Return the (x, y) coordinate for the center point of the cell that contains the specified text.  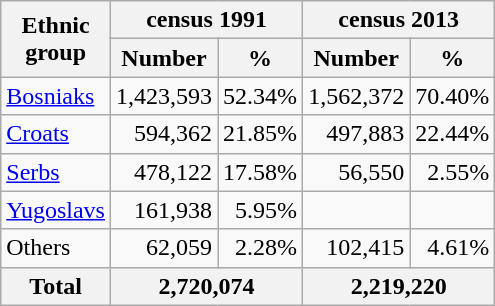
Ethnicgroup (56, 39)
17.58% (260, 172)
Yugoslavs (56, 210)
56,550 (356, 172)
Others (56, 248)
102,415 (356, 248)
2,219,220 (399, 286)
2.28% (260, 248)
5.95% (260, 210)
1,562,372 (356, 96)
70.40% (452, 96)
Bosniaks (56, 96)
62,059 (164, 248)
594,362 (164, 134)
Serbs (56, 172)
22.44% (452, 134)
2.55% (452, 172)
2,720,074 (206, 286)
52.34% (260, 96)
497,883 (356, 134)
21.85% (260, 134)
4.61% (452, 248)
161,938 (164, 210)
census 2013 (399, 20)
1,423,593 (164, 96)
478,122 (164, 172)
census 1991 (206, 20)
Total (56, 286)
Croats (56, 134)
